Extract the (X, Y) coordinate from the center of the cell holding the provided text.  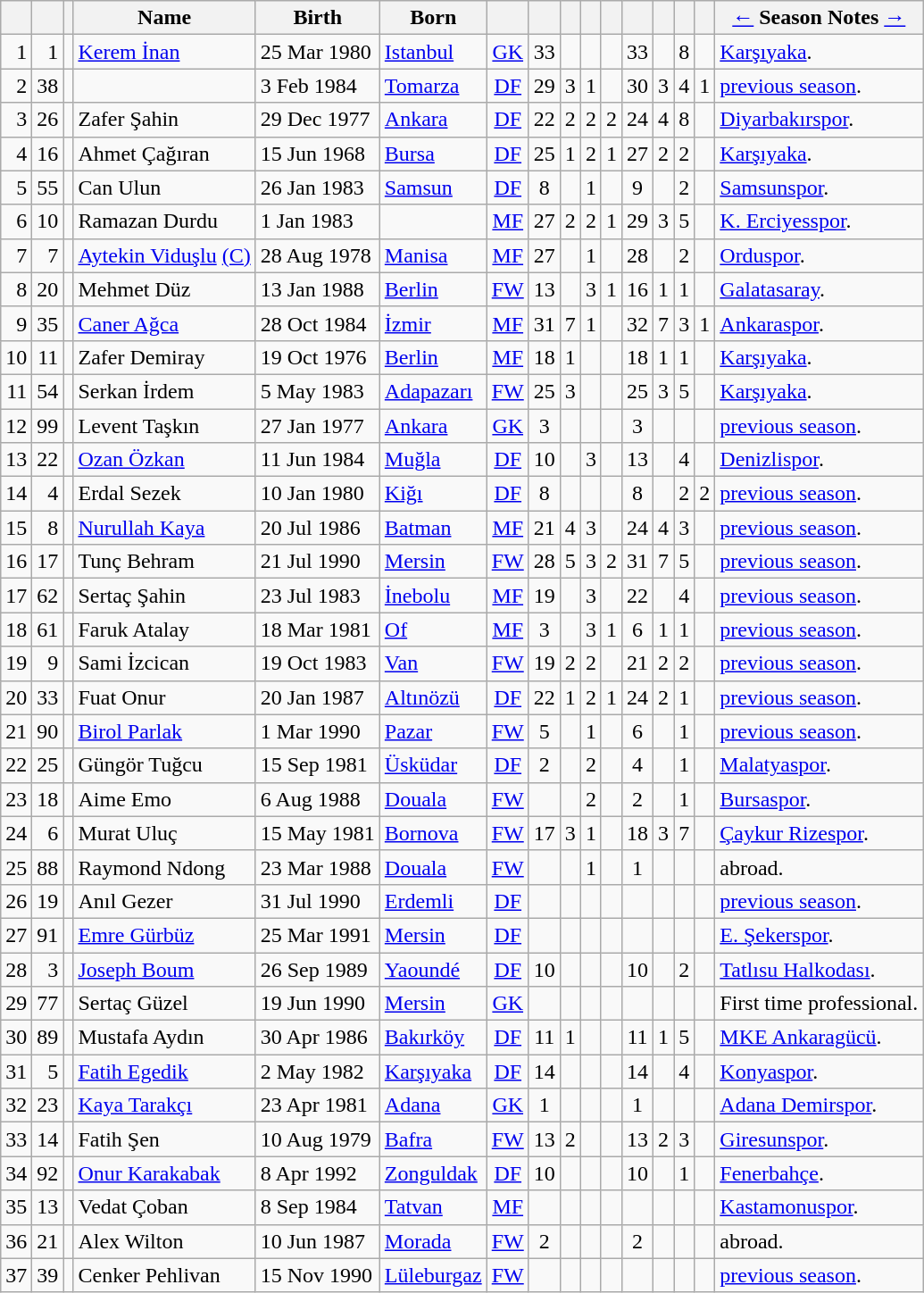
Erdemli (433, 901)
Nurullah Kaya (164, 528)
1 Mar 1990 (318, 731)
19 Oct 1983 (318, 663)
92 (48, 1173)
Manisa (433, 255)
34 (16, 1173)
Altınözü (433, 697)
36 (16, 1241)
İnebolu (433, 596)
Sertaç Güzel (164, 1004)
Van (433, 663)
Vedat Çoban (164, 1207)
31 Jul 1990 (318, 901)
61 (48, 630)
Emre Gürbüz (164, 935)
19 Jun 1990 (318, 1004)
Bafra (433, 1139)
First time professional. (820, 1004)
Samsunspor. (820, 188)
Morada (433, 1241)
11 Jun 1984 (318, 460)
Kerem İnan (164, 52)
Kastamonuspor. (820, 1207)
İzmir (433, 323)
89 (48, 1038)
26 Sep 1989 (318, 969)
Karşıyaka (433, 1072)
Birol Parlak (164, 731)
Tatlısu Halkodası. (820, 969)
Yaoundé (433, 969)
Çaykur Rizespor. (820, 833)
Anıl Gezer (164, 901)
Of (433, 630)
Giresunspor. (820, 1139)
Adana (433, 1105)
25 Mar 1980 (318, 52)
18 Mar 1981 (318, 630)
62 (48, 596)
Fatih Şen (164, 1139)
Bornova (433, 833)
1 Jan 1983 (318, 221)
Bursa (433, 154)
90 (48, 731)
30 Apr 1986 (318, 1038)
Güngör Tuğcu (164, 765)
2 May 1982 (318, 1072)
3 Feb 1984 (318, 86)
Name (164, 18)
26 Jan 1983 (318, 188)
Diyarbakırspor. (820, 120)
Joseph Boum (164, 969)
Sertaç Şahin (164, 596)
13 Jan 1988 (318, 289)
Born (433, 18)
Kaya Tarakçı (164, 1105)
Mustafa Aydın (164, 1038)
Serkan İrdem (164, 391)
Onur Karakabak (164, 1173)
28 Oct 1984 (318, 323)
Cenker Pehlivan (164, 1275)
Adapazarı (433, 391)
Tomarza (433, 86)
Fuat Onur (164, 697)
Muğla (433, 460)
Tatvan (433, 1207)
8 Sep 1984 (318, 1207)
Raymond Ndong (164, 867)
6 Aug 1988 (318, 799)
E. Şekerspor. (820, 935)
Birth (318, 18)
Alex Wilton (164, 1241)
Bursaspor. (820, 799)
Can Ulun (164, 188)
21 Jul 1990 (318, 562)
K. Erciyesspor. (820, 221)
27 Jan 1977 (318, 426)
88 (48, 867)
Batman (433, 528)
Sami İzcican (164, 663)
Kiğı (433, 494)
Aime Emo (164, 799)
23 Jul 1983 (318, 596)
15 Nov 1990 (318, 1275)
15 May 1981 (318, 833)
91 (48, 935)
15 Sep 1981 (318, 765)
Ozan Özkan (164, 460)
Tunç Behram (164, 562)
10 Jun 1987 (318, 1241)
Denizlispor. (820, 460)
Ankaraspor. (820, 323)
Fatih Egedik (164, 1072)
Zonguldak (433, 1173)
20 Jul 1986 (318, 528)
Konyaspor. (820, 1072)
Üsküdar (433, 765)
12 (16, 426)
23 Apr 1981 (318, 1105)
8 Apr 1992 (318, 1173)
38 (48, 86)
Malatyaspor. (820, 765)
Faruk Atalay (164, 630)
39 (48, 1275)
Bakırköy (433, 1038)
Galatasaray. (820, 289)
Mehmet Düz (164, 289)
5 May 1983 (318, 391)
Aytekin Viduşlu (C) (164, 255)
Murat Uluç (164, 833)
Istanbul (433, 52)
Fenerbahçe. (820, 1173)
Adana Demirspor. (820, 1105)
Lüleburgaz (433, 1275)
10 Aug 1979 (318, 1139)
Pazar (433, 731)
15 Jun 1968 (318, 154)
Orduspor. (820, 255)
Levent Taşkın (164, 426)
55 (48, 188)
25 Mar 1991 (318, 935)
10 Jan 1980 (318, 494)
15 (16, 528)
54 (48, 391)
Zafer Şahin (164, 120)
23 Mar 1988 (318, 867)
19 Oct 1976 (318, 357)
Caner Ağca (164, 323)
Erdal Sezek (164, 494)
← Season Notes → (820, 18)
77 (48, 1004)
29 Dec 1977 (318, 120)
Samsun (433, 188)
Ramazan Durdu (164, 221)
99 (48, 426)
20 Jan 1987 (318, 697)
37 (16, 1275)
MKE Ankaragücü. (820, 1038)
28 Aug 1978 (318, 255)
Zafer Demiray (164, 357)
Ahmet Çağıran (164, 154)
